Capture the cell that displays the provided text and extract its (X, Y) central coordinate. 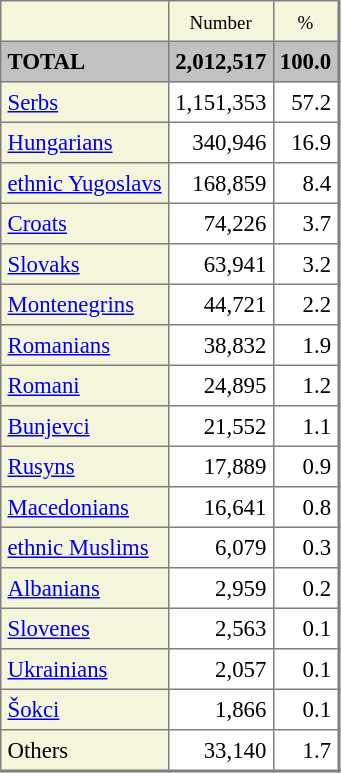
1.2 (306, 385)
38,832 (220, 345)
1,866 (220, 709)
21,552 (220, 426)
57.2 (306, 102)
2.2 (306, 304)
33,140 (220, 750)
1.1 (306, 426)
44,721 (220, 304)
Slovenes (85, 628)
63,941 (220, 264)
168,859 (220, 183)
Number (220, 21)
ethnic Muslims (85, 547)
0.8 (306, 507)
8.4 (306, 183)
340,946 (220, 142)
74,226 (220, 223)
Slovaks (85, 264)
Others (85, 750)
100.0 (306, 61)
Hungarians (85, 142)
17,889 (220, 466)
Serbs (85, 102)
Albanians (85, 588)
0.2 (306, 588)
Croats (85, 223)
2,012,517 (220, 61)
Romanians (85, 345)
Ukrainians (85, 669)
24,895 (220, 385)
1.9 (306, 345)
Šokci (85, 709)
3.7 (306, 223)
Bunjevci (85, 426)
TOTAL (85, 61)
2,057 (220, 669)
Romani (85, 385)
1,151,353 (220, 102)
3.2 (306, 264)
Macedonians (85, 507)
16,641 (220, 507)
0.9 (306, 466)
6,079 (220, 547)
0.3 (306, 547)
16.9 (306, 142)
Rusyns (85, 466)
2,959 (220, 588)
Montenegrins (85, 304)
1.7 (306, 750)
2,563 (220, 628)
% (306, 21)
ethnic Yugoslavs (85, 183)
